Identify which cell holds the provided text, then report its [x, y] central coordinate. 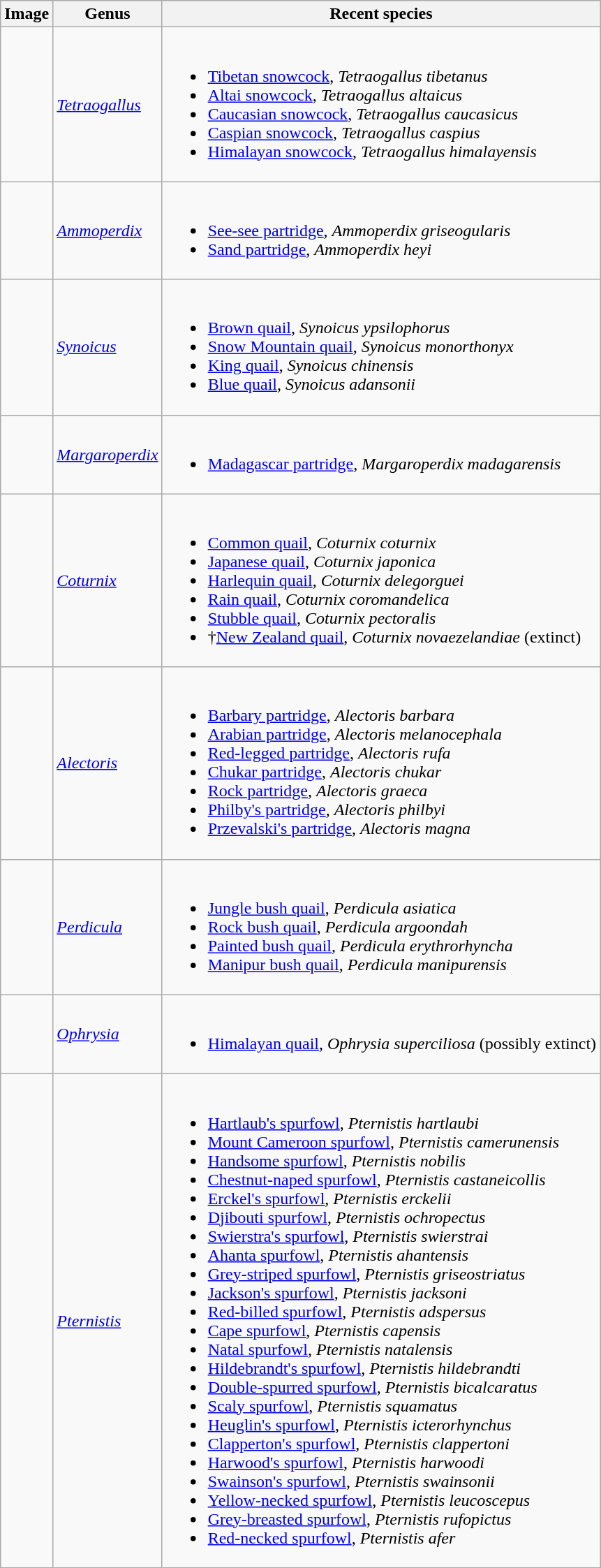
Pternistis [107, 1320]
Coturnix [107, 580]
Madagascar partridge, Margaroperdix madagarensis [381, 454]
Himalayan quail, Ophrysia superciliosa (possibly extinct) [381, 1034]
Recent species [381, 14]
Tetraogallus [107, 105]
Synoicus [107, 347]
Margaroperdix [107, 454]
Image [27, 14]
Perdicula [107, 927]
Alectoris [107, 763]
Brown quail, Synoicus ypsilophorusSnow Mountain quail, Synoicus monorthonyxKing quail, Synoicus chinensisBlue quail, Synoicus adansonii [381, 347]
Ophrysia [107, 1034]
See-see partridge, Ammoperdix griseogularisSand partridge, Ammoperdix heyi [381, 230]
Ammoperdix [107, 230]
Genus [107, 14]
